Pinpoint the cell where the given text exists, returning its [X, Y] midpoint coordinate. 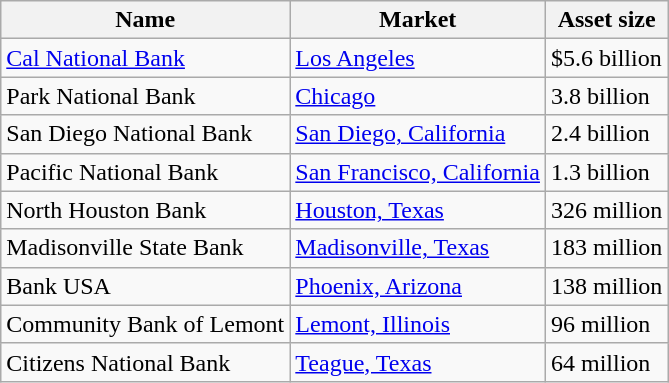
Pacific National Bank [146, 172]
San Diego, California [418, 134]
North Houston Bank [146, 210]
Market [418, 20]
Madisonville State Bank [146, 248]
San Diego National Bank [146, 134]
3.8 billion [606, 96]
183 million [606, 248]
2.4 billion [606, 134]
64 million [606, 362]
Madisonville, Texas [418, 248]
$5.6 billion [606, 58]
Cal National Bank [146, 58]
138 million [606, 286]
Name [146, 20]
326 million [606, 210]
Park National Bank [146, 96]
Bank USA [146, 286]
1.3 billion [606, 172]
Community Bank of Lemont [146, 324]
Phoenix, Arizona [418, 286]
San Francisco, California [418, 172]
Citizens National Bank [146, 362]
Teague, Texas [418, 362]
Chicago [418, 96]
96 million [606, 324]
Los Angeles [418, 58]
Asset size [606, 20]
Houston, Texas [418, 210]
Lemont, Illinois [418, 324]
